Output the [x, y] coordinate of the center of the cell containing the given text.  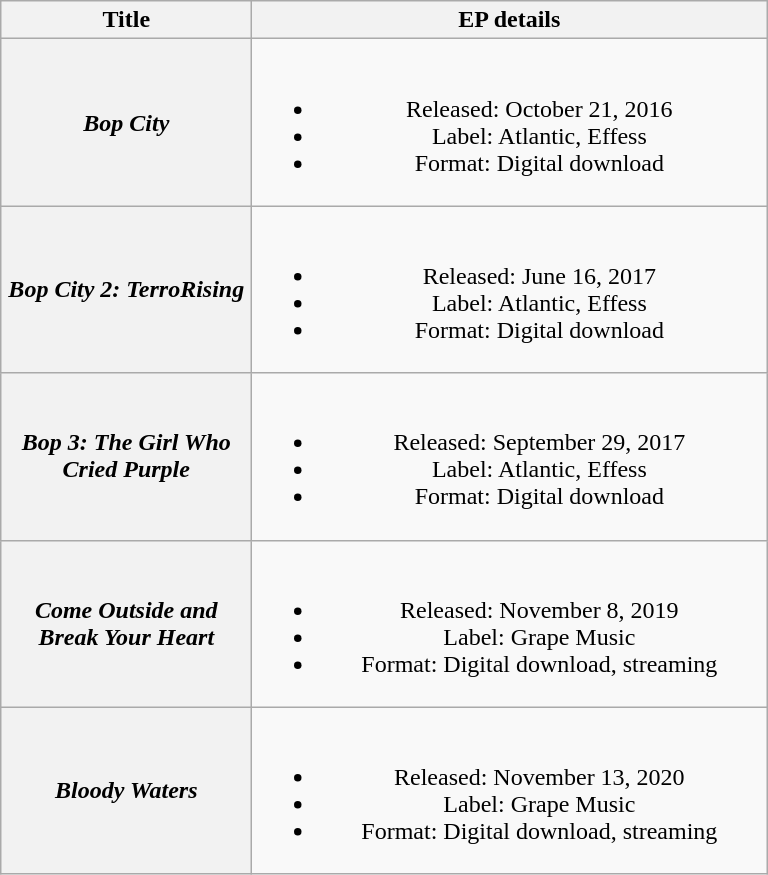
Come Outside and Break Your Heart [126, 624]
Released: September 29, 2017Label: Atlantic, EffessFormat: Digital download [510, 456]
Released: October 21, 2016Label: Atlantic, EffessFormat: Digital download [510, 122]
Released: November 8, 2019Label: Grape MusicFormat: Digital download, streaming [510, 624]
Bop City 2: TerroRising [126, 290]
Released: November 13, 2020Label: Grape MusicFormat: Digital download, streaming [510, 790]
Bop City [126, 122]
Bloody Waters [126, 790]
Released: June 16, 2017Label: Atlantic, EffessFormat: Digital download [510, 290]
Title [126, 20]
Bop 3: The Girl Who Cried Purple [126, 456]
EP details [510, 20]
